Return (X, Y) of the center of cell containing provided text 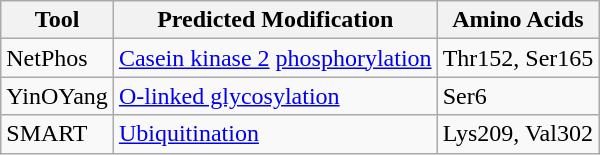
NetPhos (58, 58)
SMART (58, 134)
O-linked glycosylation (275, 96)
Thr152, Ser165 (518, 58)
Casein kinase 2 phosphorylation (275, 58)
Ubiquitination (275, 134)
Amino Acids (518, 20)
YinOYang (58, 96)
Tool (58, 20)
Ser6 (518, 96)
Lys209, Val302 (518, 134)
Predicted Modification (275, 20)
